For the text-containing cell, return its midpoint in (X, Y) coordinate format. 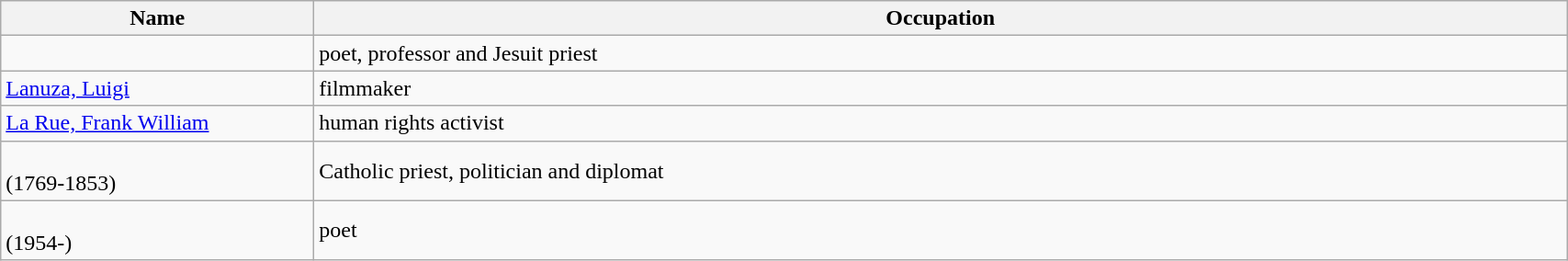
poet, professor and Jesuit priest (941, 53)
Catholic priest, politician and diplomat (941, 171)
human rights activist (941, 123)
Lanuza, Luigi (158, 88)
filmmaker (941, 88)
(1769-1853) (158, 171)
Name (158, 18)
poet (941, 230)
(1954-) (158, 230)
Occupation (941, 18)
La Rue, Frank William (158, 123)
